From the cell containing the given text, extract its center point as (x, y) coordinate. 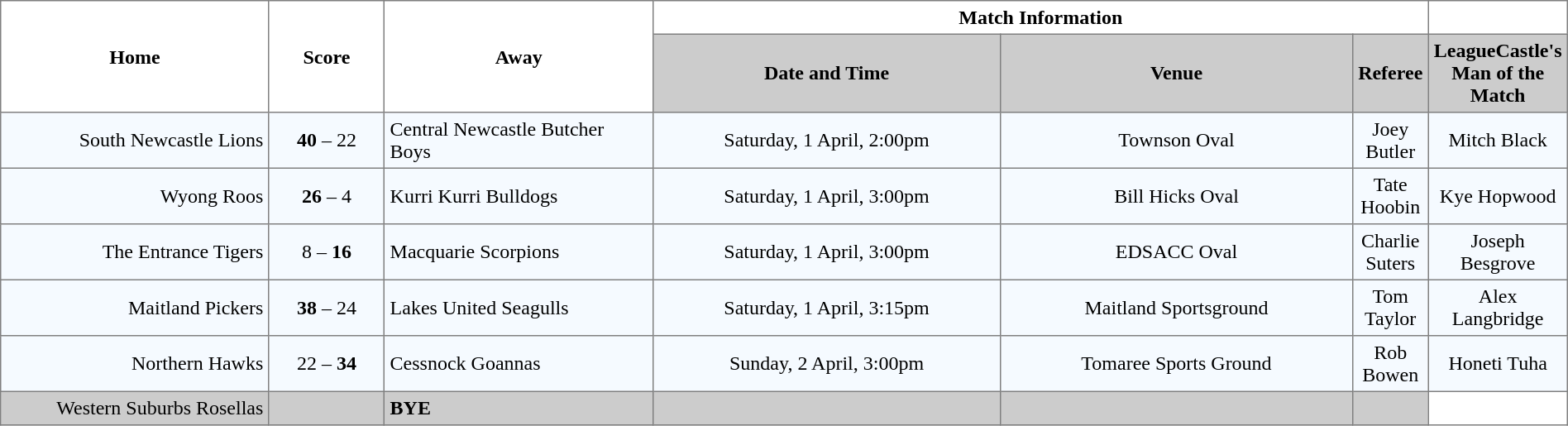
Wyong Roos (135, 196)
40 – 22 (327, 141)
Bill Hicks Oval (1177, 196)
8 – 16 (327, 252)
Charlie Suters (1390, 252)
South Newcastle Lions (135, 141)
Joseph Besgrove (1498, 252)
Tate Hoobin (1390, 196)
Cessnock Goannas (519, 364)
Kye Hopwood (1498, 196)
Date and Time (827, 73)
Away (519, 56)
Maitland Pickers (135, 308)
38 – 24 (327, 308)
Lakes United Seagulls (519, 308)
EDSACC Oval (1177, 252)
Rob Bowen (1390, 364)
Kurri Kurri Bulldogs (519, 196)
22 – 34 (327, 364)
BYE (519, 408)
Referee (1390, 73)
The Entrance Tigers (135, 252)
LeagueCastle's Man of the Match (1498, 73)
Macquarie Scorpions (519, 252)
Sunday, 2 April, 3:00pm (827, 364)
Tom Taylor (1390, 308)
Venue (1177, 73)
Maitland Sportsground (1177, 308)
Honeti Tuha (1498, 364)
Western Suburbs Rosellas (135, 408)
Score (327, 56)
Joey Butler (1390, 141)
Northern Hawks (135, 364)
26 – 4 (327, 196)
Central Newcastle Butcher Boys (519, 141)
Match Information (1041, 17)
Townson Oval (1177, 141)
Saturday, 1 April, 3:15pm (827, 308)
Saturday, 1 April, 2:00pm (827, 141)
Home (135, 56)
Tomaree Sports Ground (1177, 364)
Mitch Black (1498, 141)
Alex Langbridge (1498, 308)
